Return [X, Y] of the center of cell containing provided text 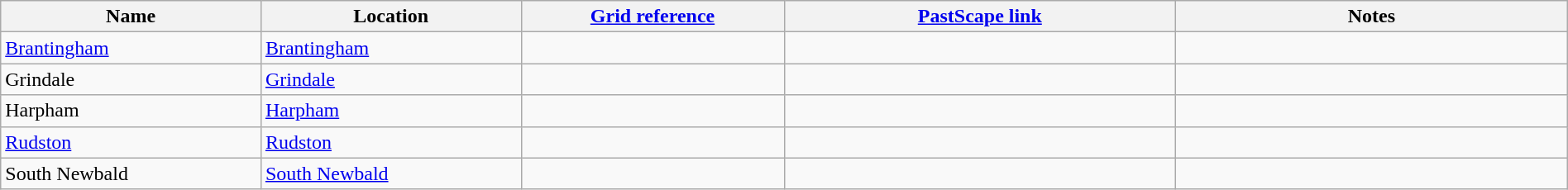
Location [390, 17]
Name [131, 17]
Notes [1372, 17]
PastScape link [980, 17]
Grid reference [653, 17]
